Pinpoint the cell where the given text exists, returning its (X, Y) midpoint coordinate. 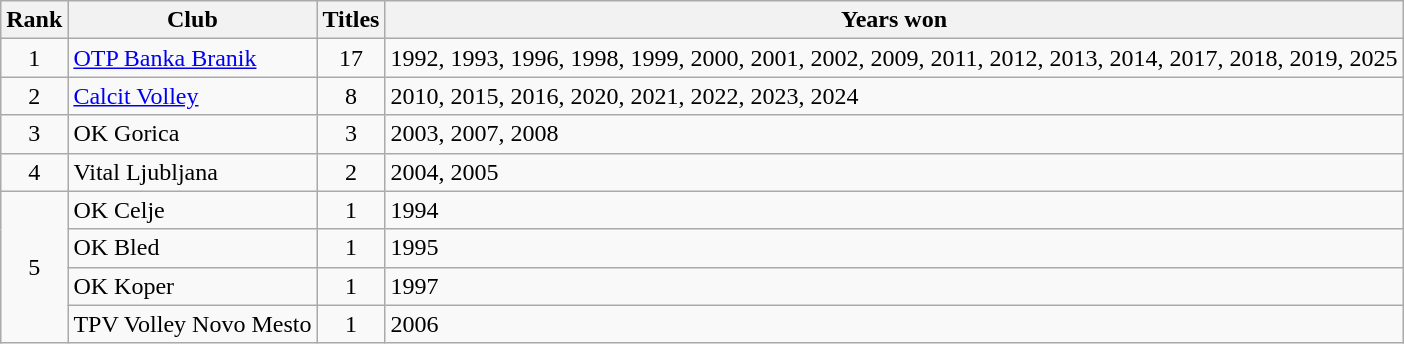
1992, 1993, 1996, 1998, 1999, 2000, 2001, 2002, 2009, 2011, 2012, 2013, 2014, 2017, 2018, 2019, 2025 (894, 58)
OK Gorica (192, 134)
8 (351, 96)
OK Celje (192, 210)
2004, 2005 (894, 172)
1995 (894, 248)
Vital Ljubljana (192, 172)
2010, 2015, 2016, 2020, 2021, 2022, 2023, 2024 (894, 96)
2003, 2007, 2008 (894, 134)
17 (351, 58)
OTP Banka Branik (192, 58)
TPV Volley Novo Mesto (192, 324)
2006 (894, 324)
4 (34, 172)
OK Bled (192, 248)
1994 (894, 210)
Titles (351, 20)
5 (34, 267)
Years won (894, 20)
Club (192, 20)
1997 (894, 286)
Calcit Volley (192, 96)
Rank (34, 20)
OK Koper (192, 286)
